Identify which cell holds the provided text, then report its (x, y) central coordinate. 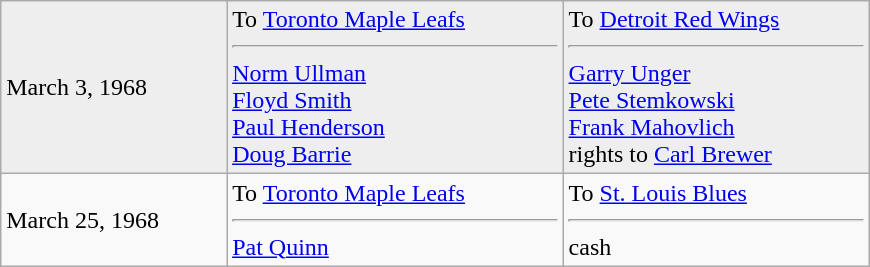
To Detroit Red WingsGarry UngerPete StemkowskiFrank Mahovlichrights to Carl Brewer (716, 88)
March 3, 1968 (114, 88)
To Toronto Maple LeafsPat Quinn (395, 220)
March 25, 1968 (114, 220)
To Toronto Maple LeafsNorm UllmanFloyd SmithPaul HendersonDoug Barrie (395, 88)
To St. Louis Bluescash (716, 220)
